Scan for the cell matching the given text and deliver its [X, Y] coordinate at center. 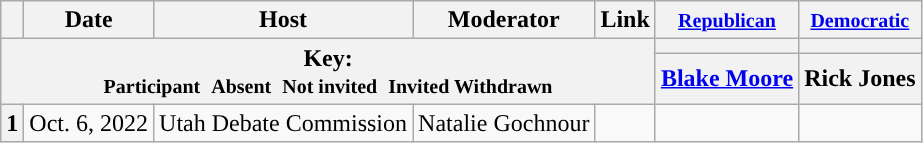
Host [284, 20]
Blake Moore [726, 78]
Date [89, 20]
1 [12, 123]
Oct. 6, 2022 [89, 123]
Republican [726, 20]
Natalie Gochnour [504, 123]
Moderator [504, 20]
Democratic [860, 20]
Rick Jones [860, 78]
Utah Debate Commission [284, 123]
Key: Participant Absent Not invited Invited Withdrawn [328, 72]
Link [625, 20]
